Output the (x, y) coordinate of the center of the cell containing the given text.  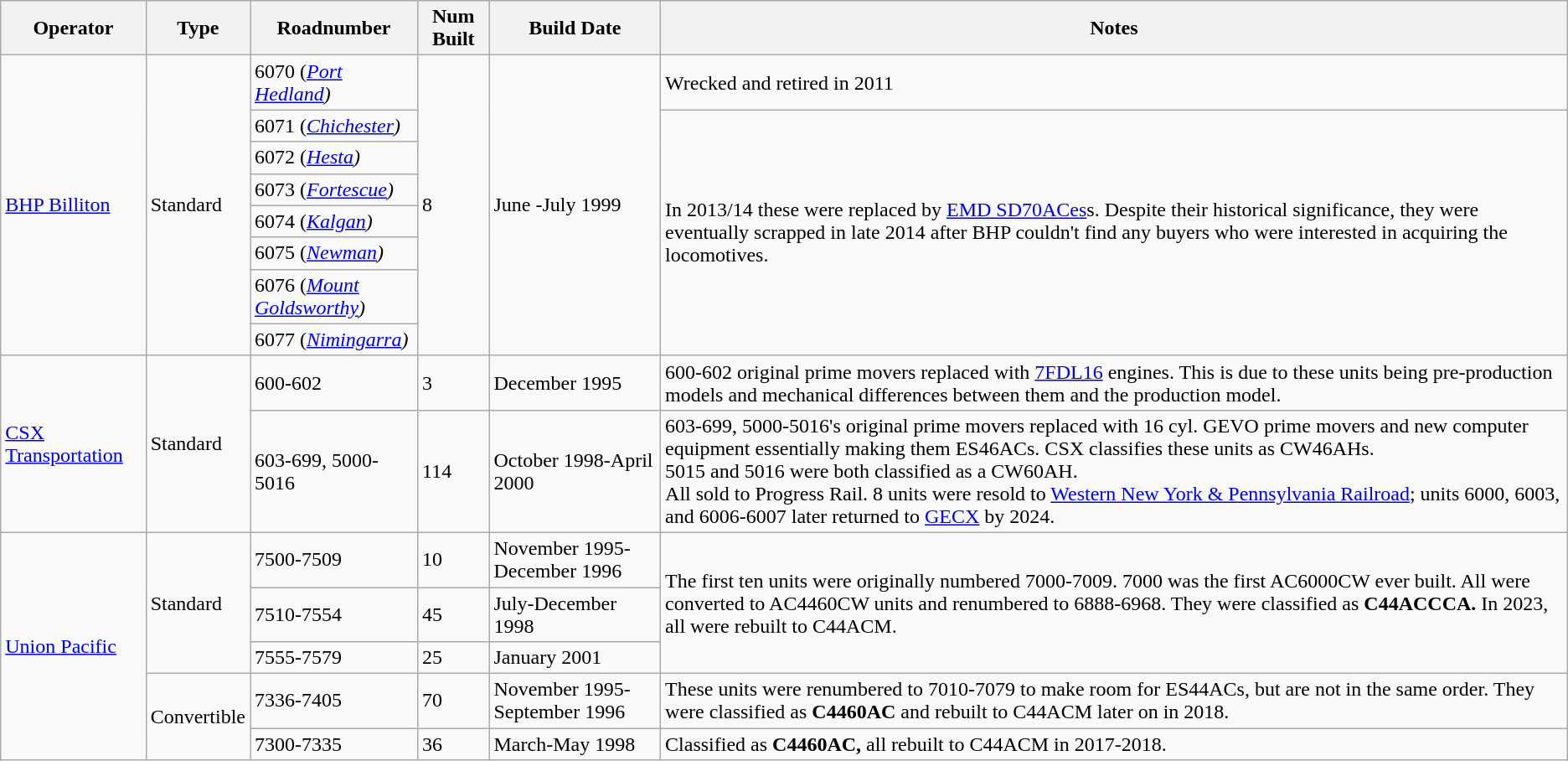
Operator (74, 28)
10 (454, 560)
CSX Transportation (74, 444)
603-699, 5000-5016 (333, 471)
3 (454, 382)
Roadnumber (333, 28)
June -July 1999 (575, 205)
March-May 1998 (575, 744)
October 1998-April 2000 (575, 471)
7300-7335 (333, 744)
70 (454, 701)
45 (454, 613)
November 1995-September 1996 (575, 701)
7555-7579 (333, 658)
Type (198, 28)
7500-7509 (333, 560)
6070 (Port Hedland) (333, 82)
6077 (Nimingarra) (333, 339)
Wrecked and retired in 2011 (1114, 82)
Num Built (454, 28)
6076 (Mount Goldsworthy) (333, 297)
January 2001 (575, 658)
6071 (Chichester) (333, 126)
December 1995 (575, 382)
114 (454, 471)
6075 (Newman) (333, 253)
July-December 1998 (575, 613)
6074 (Kalgan) (333, 221)
Notes (1114, 28)
November 1995-December 1996 (575, 560)
6072 (Hesta) (333, 158)
25 (454, 658)
6073 (Fortescue) (333, 189)
7510-7554 (333, 613)
8 (454, 205)
Union Pacific (74, 645)
BHP Billiton (74, 205)
600-602 (333, 382)
7336-7405 (333, 701)
Build Date (575, 28)
Convertible (198, 717)
Classified as C4460AC, all rebuilt to C44ACM in 2017-2018. (1114, 744)
36 (454, 744)
